Find where the given text appears and provide that cell's center as (X, Y) coordinate. 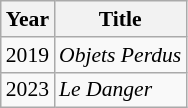
Objets Perdus (120, 55)
Le Danger (120, 90)
Title (120, 19)
2023 (28, 90)
Year (28, 19)
2019 (28, 55)
